Return the (x, y) coordinate for the center point of the cell that contains the specified text.  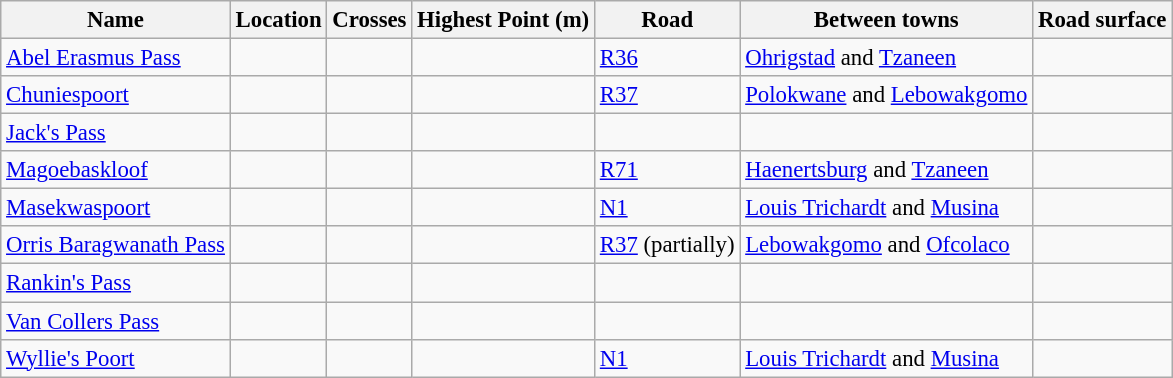
Orris Baragwanath Pass (116, 245)
R71 (668, 170)
R37 (partially) (668, 245)
Jack's Pass (116, 133)
Crosses (370, 20)
Name (116, 20)
Haenertsburg and Tzaneen (886, 170)
R37 (668, 95)
Polokwane and Lebowakgomo (886, 95)
Road surface (1102, 20)
Ohrigstad and Tzaneen (886, 58)
Location (278, 20)
Chuniespoort (116, 95)
Lebowakgomo and Ofcolaco (886, 245)
Road (668, 20)
Highest Point (m) (504, 20)
Magoebaskloof (116, 170)
Between towns (886, 20)
Wyllie's Poort (116, 358)
R36 (668, 58)
Van Collers Pass (116, 321)
Masekwaspoort (116, 208)
Rankin's Pass (116, 283)
Abel Erasmus Pass (116, 58)
